Extract the [x, y] coordinate from the center of the cell holding the provided text.  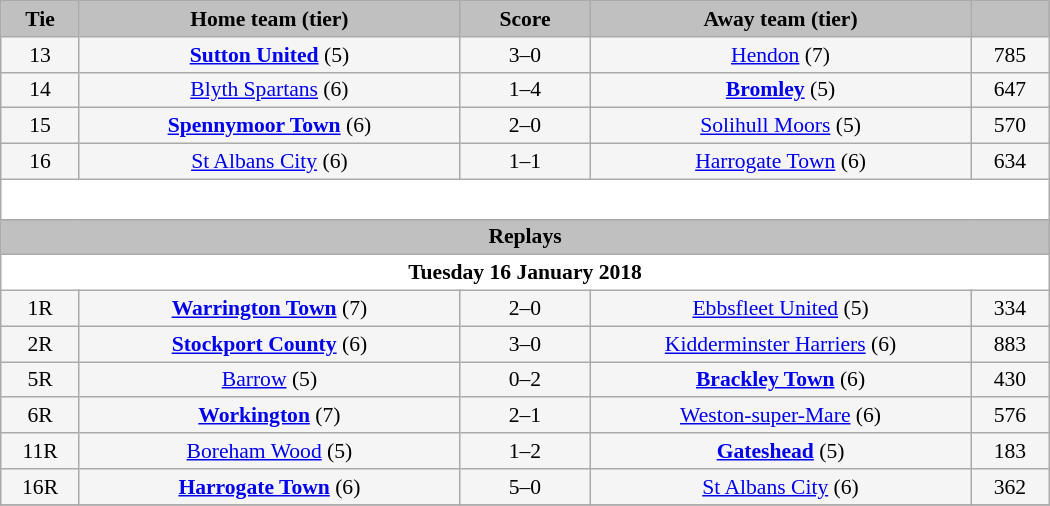
Boreham Wood (5) [269, 451]
11R [40, 451]
430 [1010, 380]
5–0 [524, 487]
576 [1010, 416]
647 [1010, 90]
Score [524, 19]
0–2 [524, 380]
Solihull Moors (5) [781, 126]
2–1 [524, 416]
Warrington Town (7) [269, 309]
Away team (tier) [781, 19]
Bromley (5) [781, 90]
Replays [525, 237]
334 [1010, 309]
2R [40, 344]
6R [40, 416]
15 [40, 126]
5R [40, 380]
883 [1010, 344]
16 [40, 162]
Weston-super-Mare (6) [781, 416]
183 [1010, 451]
Brackley Town (6) [781, 380]
Ebbsfleet United (5) [781, 309]
1–4 [524, 90]
Sutton United (5) [269, 55]
570 [1010, 126]
Kidderminster Harriers (6) [781, 344]
1R [40, 309]
13 [40, 55]
634 [1010, 162]
16R [40, 487]
Tie [40, 19]
1–1 [524, 162]
362 [1010, 487]
Home team (tier) [269, 19]
Barrow (5) [269, 380]
Hendon (7) [781, 55]
Gateshead (5) [781, 451]
Spennymoor Town (6) [269, 126]
14 [40, 90]
Workington (7) [269, 416]
Blyth Spartans (6) [269, 90]
Tuesday 16 January 2018 [525, 273]
Stockport County (6) [269, 344]
1–2 [524, 451]
785 [1010, 55]
